Pinpoint the cell where the given text exists, returning its [x, y] midpoint coordinate. 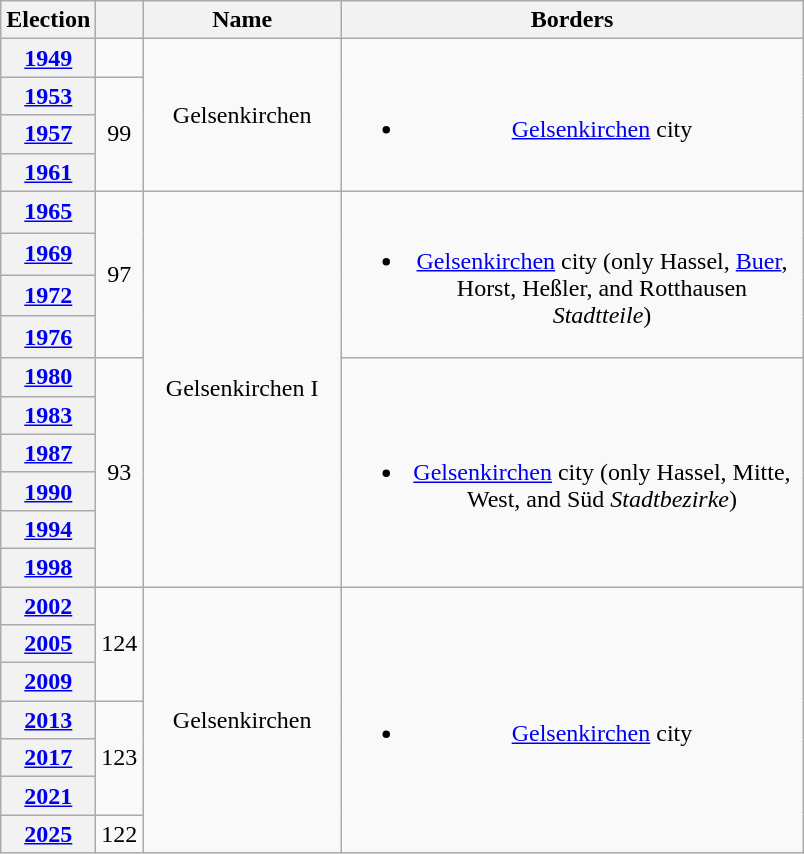
2005 [48, 644]
2009 [48, 682]
Gelsenkirchen city (only Hassel, Buer, Horst, Heßler, and Rotthausen Stadtteile) [572, 274]
Borders [572, 20]
2021 [48, 796]
97 [120, 274]
1976 [48, 337]
1980 [48, 377]
2013 [48, 720]
1972 [48, 296]
Gelsenkirchen I [242, 388]
1990 [48, 491]
Name [242, 20]
2025 [48, 834]
Election [48, 20]
1949 [48, 58]
124 [120, 643]
1983 [48, 415]
1969 [48, 254]
1965 [48, 212]
1957 [48, 134]
123 [120, 758]
1994 [48, 529]
2002 [48, 605]
122 [120, 834]
1987 [48, 453]
1998 [48, 567]
1961 [48, 172]
Gelsenkirchen city (only Hassel, Mitte, West, and Süd Stadtbezirke) [572, 472]
93 [120, 472]
1953 [48, 96]
99 [120, 134]
2017 [48, 758]
